Extract the [x, y] coordinate from the center of the cell holding the provided text.  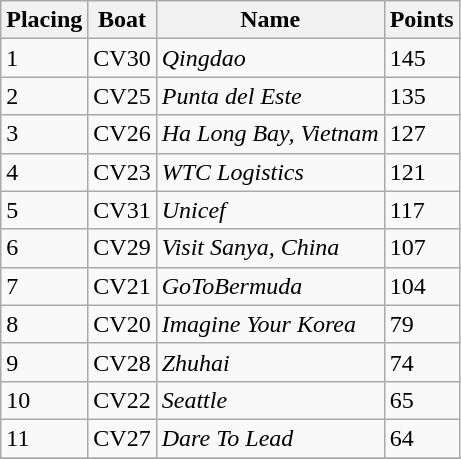
Points [422, 20]
Dare To Lead [270, 438]
CV31 [122, 210]
145 [422, 58]
104 [422, 286]
3 [44, 134]
Zhuhai [270, 362]
CV25 [122, 96]
64 [422, 438]
WTC Logistics [270, 172]
Ha Long Bay, Vietnam [270, 134]
74 [422, 362]
107 [422, 248]
65 [422, 400]
CV28 [122, 362]
CV30 [122, 58]
121 [422, 172]
Punta del Este [270, 96]
CV29 [122, 248]
135 [422, 96]
CV21 [122, 286]
10 [44, 400]
4 [44, 172]
CV27 [122, 438]
5 [44, 210]
CV22 [122, 400]
1 [44, 58]
CV26 [122, 134]
127 [422, 134]
Qingdao [270, 58]
Name [270, 20]
8 [44, 324]
CV20 [122, 324]
11 [44, 438]
Visit Sanya, China [270, 248]
Unicef [270, 210]
117 [422, 210]
Imagine Your Korea [270, 324]
79 [422, 324]
2 [44, 96]
Seattle [270, 400]
CV23 [122, 172]
9 [44, 362]
7 [44, 286]
Boat [122, 20]
Placing [44, 20]
GoToBermuda [270, 286]
6 [44, 248]
